Determine the (x, y) coordinate at the center of the cell enclosing the given text.  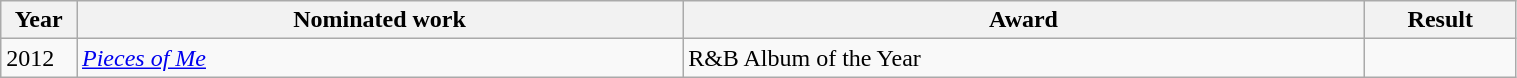
Award (1024, 20)
R&B Album of the Year (1024, 58)
Nominated work (379, 20)
Result (1440, 20)
2012 (39, 58)
Pieces of Me (379, 58)
Year (39, 20)
